Determine the [x, y] coordinate at the center of the cell enclosing the given text.  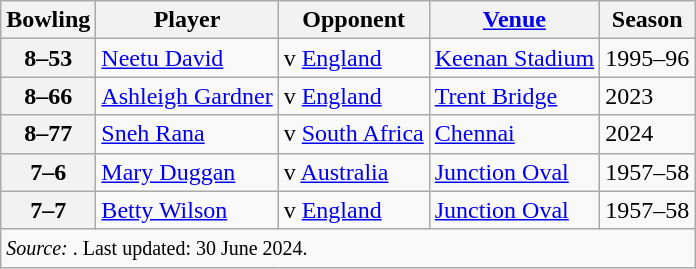
Ashleigh Gardner [187, 96]
Sneh Rana [187, 134]
Player [187, 20]
7–6 [48, 172]
Keenan Stadium [514, 58]
1995–96 [648, 58]
Betty Wilson [187, 210]
v South Africa [354, 134]
Source: . Last updated: 30 June 2024. [348, 248]
Opponent [354, 20]
Chennai [514, 134]
Venue [514, 20]
2024 [648, 134]
8–53 [48, 58]
Neetu David [187, 58]
2023 [648, 96]
8–77 [48, 134]
Mary Duggan [187, 172]
Season [648, 20]
8–66 [48, 96]
7–7 [48, 210]
Trent Bridge [514, 96]
Bowling [48, 20]
v Australia [354, 172]
